Extract the [X, Y] coordinate from the center of the cell holding the provided text.  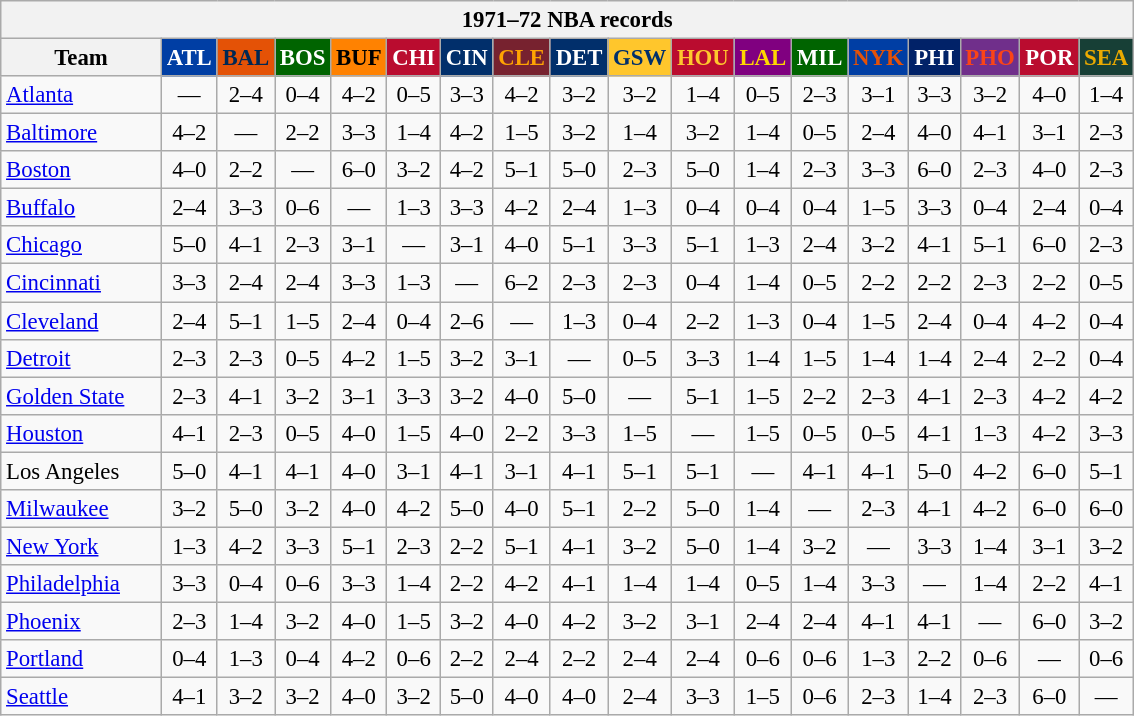
New York [82, 546]
Golden State [82, 396]
BOS [303, 58]
Milwaukee [82, 509]
NYK [878, 58]
Baltimore [82, 133]
CIN [467, 58]
6–2 [522, 283]
CLE [522, 58]
BAL [246, 58]
2–6 [467, 321]
LAL [762, 58]
Boston [82, 170]
CHI [414, 58]
POR [1050, 58]
MIL [820, 58]
Los Angeles [82, 471]
1971–72 NBA records [568, 20]
Cleveland [82, 321]
BUF [359, 58]
Philadelphia [82, 584]
PHO [990, 58]
Portland [82, 659]
Houston [82, 433]
Chicago [82, 245]
GSW [640, 58]
Buffalo [82, 208]
Cincinnati [82, 283]
Detroit [82, 358]
Atlanta [82, 95]
Seattle [82, 697]
SEA [1106, 58]
Team [82, 58]
PHI [934, 58]
Phoenix [82, 621]
ATL [189, 58]
HOU [704, 58]
DET [578, 58]
